Pinpoint the cell where the given text exists, returning its (X, Y) midpoint coordinate. 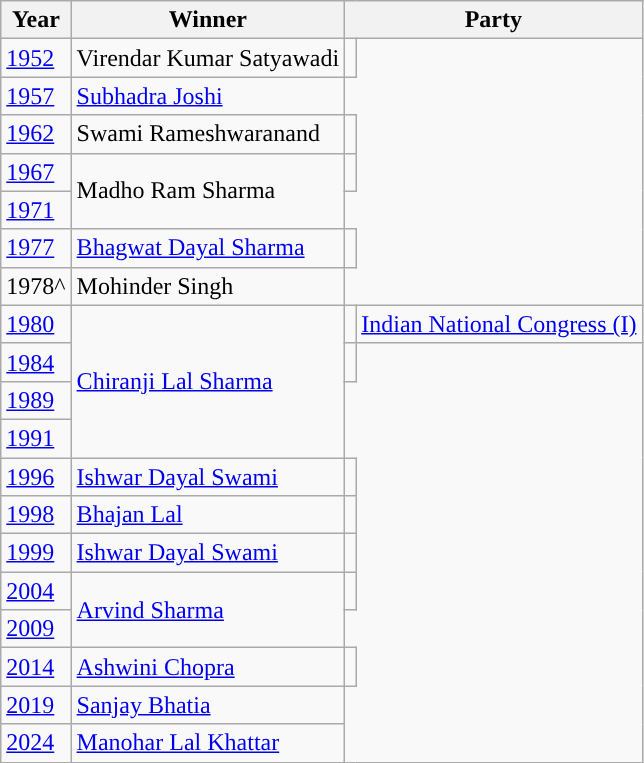
Swami Rameshwaranand (208, 134)
Party (494, 20)
1989 (36, 400)
Winner (208, 20)
2009 (36, 629)
Mohinder Singh (208, 286)
1978^ (36, 286)
1971 (36, 210)
2014 (36, 667)
Indian National Congress (I) (499, 324)
1998 (36, 515)
Manohar Lal Khattar (208, 743)
Madho Ram Sharma (208, 191)
1980 (36, 324)
Bhajan Lal (208, 515)
1984 (36, 362)
Ashwini Chopra (208, 667)
2019 (36, 705)
1957 (36, 96)
1996 (36, 477)
Arvind Sharma (208, 610)
1962 (36, 134)
2024 (36, 743)
1967 (36, 172)
1999 (36, 553)
1977 (36, 248)
Year (36, 20)
Chiranji Lal Sharma (208, 381)
1952 (36, 58)
1991 (36, 438)
2004 (36, 591)
Virendar Kumar Satyawadi (208, 58)
Subhadra Joshi (208, 96)
Sanjay Bhatia (208, 705)
Bhagwat Dayal Sharma (208, 248)
